Search for the cell housing the specified text and yield its [x, y] center coordinate. 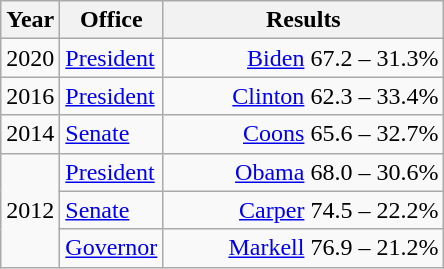
2020 [30, 58]
Results [304, 20]
Obama 68.0 – 30.6% [304, 172]
Clinton 62.3 – 33.4% [304, 96]
Office [112, 20]
Governor [112, 248]
Coons 65.6 – 32.7% [304, 134]
2014 [30, 134]
Carper 74.5 – 22.2% [304, 210]
Biden 67.2 – 31.3% [304, 58]
Markell 76.9 – 21.2% [304, 248]
2012 [30, 210]
Year [30, 20]
2016 [30, 96]
